Find where the given text appears and provide that cell's center as [x, y] coordinate. 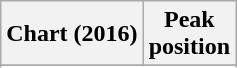
Peakposition [189, 34]
Chart (2016) [72, 34]
